For the text-containing cell, return its midpoint in [x, y] coordinate format. 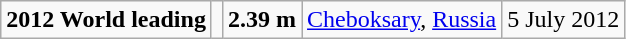
5 July 2012 [564, 20]
Cheboksary, Russia [402, 20]
2.39 m [262, 20]
2012 World leading [106, 20]
